Identify which cell holds the provided text, then report its (X, Y) central coordinate. 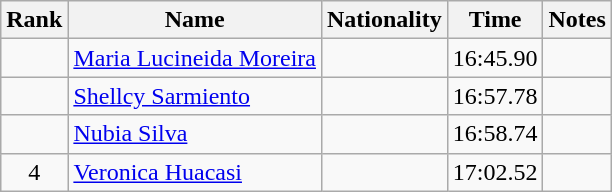
Veronica Huacasi (195, 172)
4 (34, 172)
16:45.90 (495, 58)
Rank (34, 20)
Notes (577, 20)
16:58.74 (495, 134)
Time (495, 20)
17:02.52 (495, 172)
Name (195, 20)
Shellcy Sarmiento (195, 96)
Maria Lucineida Moreira (195, 58)
Nationality (384, 20)
16:57.78 (495, 96)
Nubia Silva (195, 134)
